Find where the given text appears and provide that cell's center as (X, Y) coordinate. 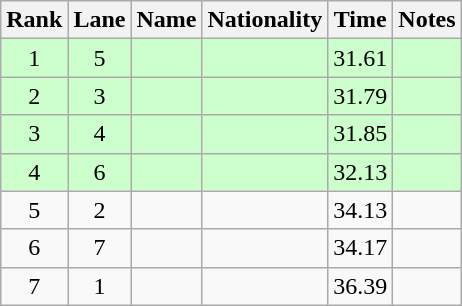
Lane (100, 20)
32.13 (360, 172)
31.79 (360, 96)
Nationality (265, 20)
Time (360, 20)
31.85 (360, 134)
34.17 (360, 248)
36.39 (360, 286)
34.13 (360, 210)
31.61 (360, 58)
Name (166, 20)
Notes (427, 20)
Rank (34, 20)
